Determine the [x, y] coordinate at the center of the cell enclosing the given text.  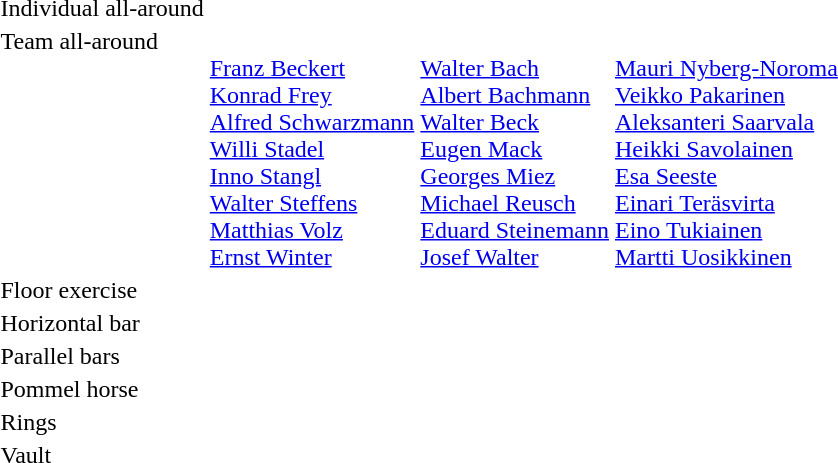
Franz BeckertKonrad FreyAlfred SchwarzmannWilli StadelInno StanglWalter SteffensMatthias VolzErnst Winter [312, 149]
Walter BachAlbert BachmannWalter BeckEugen MackGeorges MiezMichael ReuschEduard SteinemannJosef Walter [515, 149]
